Pinpoint the cell where the given text exists, returning its [X, Y] midpoint coordinate. 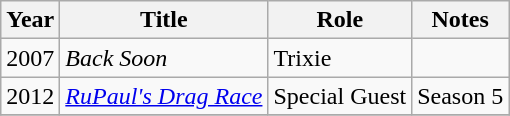
Title [164, 20]
Back Soon [164, 58]
2007 [30, 58]
2012 [30, 96]
Notes [460, 20]
Trixie [340, 58]
Special Guest [340, 96]
RuPaul's Drag Race [164, 96]
Season 5 [460, 96]
Role [340, 20]
Year [30, 20]
